Scan for the cell matching the given text and deliver its [X, Y] coordinate at center. 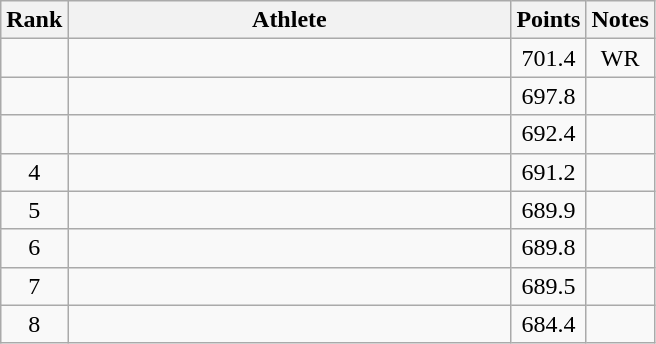
691.2 [548, 172]
689.9 [548, 210]
689.8 [548, 248]
7 [34, 286]
6 [34, 248]
WR [620, 58]
Rank [34, 20]
Athlete [290, 20]
697.8 [548, 96]
Notes [620, 20]
4 [34, 172]
Points [548, 20]
5 [34, 210]
701.4 [548, 58]
689.5 [548, 286]
692.4 [548, 134]
684.4 [548, 324]
8 [34, 324]
